Extract the [x, y] coordinate from the center of the cell holding the provided text.  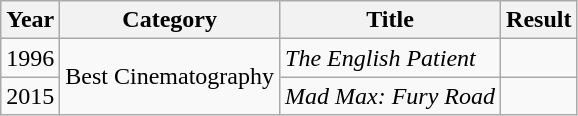
Best Cinematography [170, 77]
The English Patient [390, 58]
Year [30, 20]
2015 [30, 96]
Mad Max: Fury Road [390, 96]
1996 [30, 58]
Title [390, 20]
Result [539, 20]
Category [170, 20]
